Provide the [X, Y] coordinate of the cell's center where the given text is located.  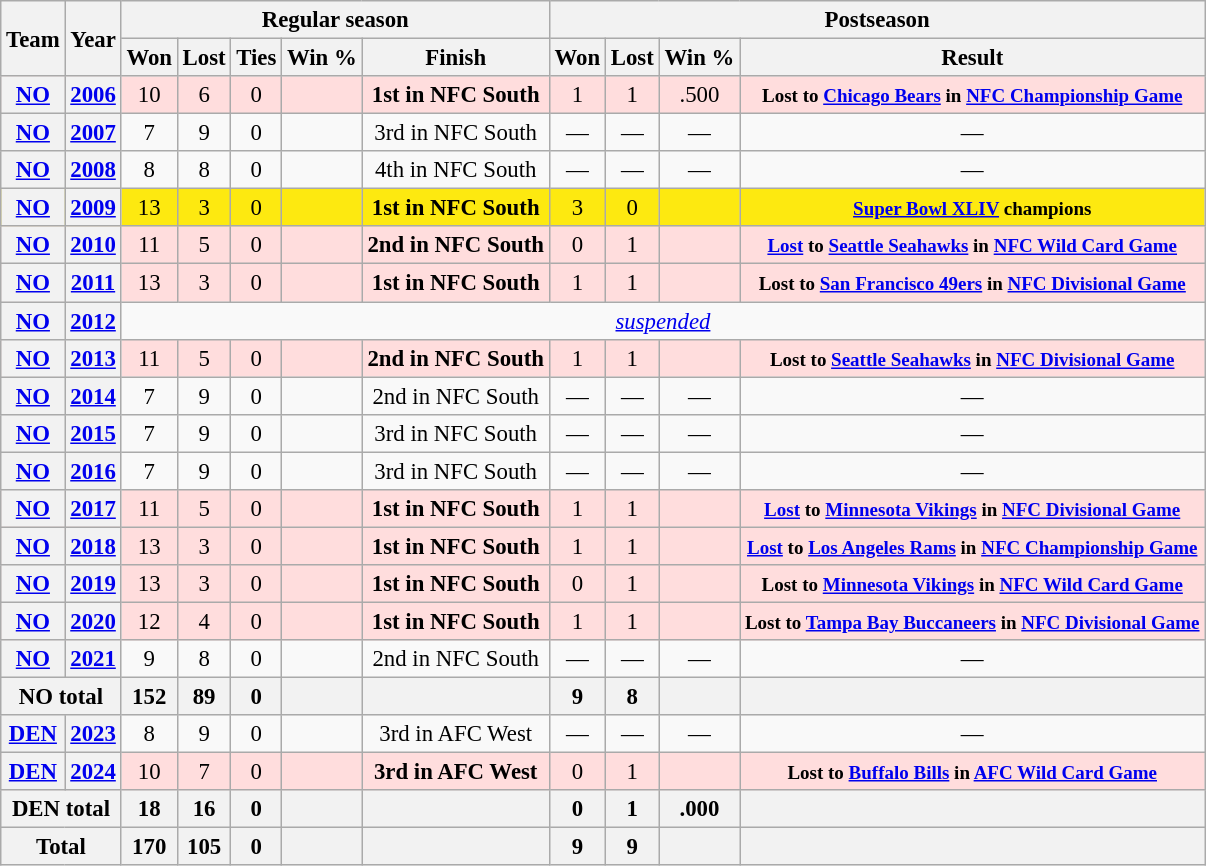
4th in NFC South [456, 170]
2019 [93, 584]
DEN total [61, 809]
Super Bowl XLIV champions [972, 208]
Ties [256, 58]
Finish [456, 58]
2007 [93, 133]
Lost to Seattle Seahawks in NFC Wild Card Game [972, 245]
105 [204, 847]
NO total [61, 697]
Lost to Los Angeles Rams in NFC Championship Game [972, 546]
2009 [93, 208]
2018 [93, 546]
6 [204, 95]
Year [93, 38]
Lost to San Francisco 49ers in NFC Divisional Game [972, 283]
2017 [93, 509]
170 [149, 847]
18 [149, 809]
2014 [93, 396]
Lost to Tampa Bay Buccaneers in NFC Divisional Game [972, 621]
Lost to Minnesota Vikings in NFC Divisional Game [972, 509]
2015 [93, 433]
12 [149, 621]
Lost to Seattle Seahawks in NFC Divisional Game [972, 358]
89 [204, 697]
.500 [699, 95]
2012 [93, 321]
2008 [93, 170]
2021 [93, 659]
Lost to Minnesota Vikings in NFC Wild Card Game [972, 584]
2023 [93, 734]
4 [204, 621]
Lost to Chicago Bears in NFC Championship Game [972, 95]
Team [33, 38]
2024 [93, 772]
Result [972, 58]
Total [61, 847]
2013 [93, 358]
152 [149, 697]
2016 [93, 471]
Lost to Buffalo Bills in AFC Wild Card Game [972, 772]
2020 [93, 621]
2011 [93, 283]
2006 [93, 95]
Postseason [877, 20]
Regular season [335, 20]
16 [204, 809]
2010 [93, 245]
suspended [663, 321]
.000 [699, 809]
